Identify which cell holds the provided text, then report its (x, y) central coordinate. 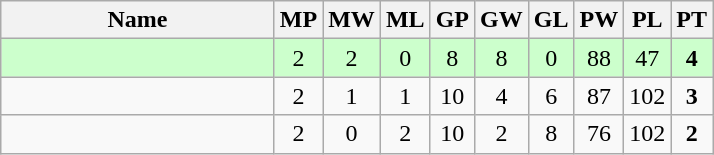
GL (551, 20)
PW (599, 20)
MP (298, 20)
47 (648, 58)
3 (692, 96)
6 (551, 96)
PL (648, 20)
GP (452, 20)
87 (599, 96)
GW (502, 20)
Name (138, 20)
88 (599, 58)
PT (692, 20)
MW (352, 20)
ML (405, 20)
76 (599, 134)
